Detect which cell encompasses the target text, then output its (X, Y) center coordinate. 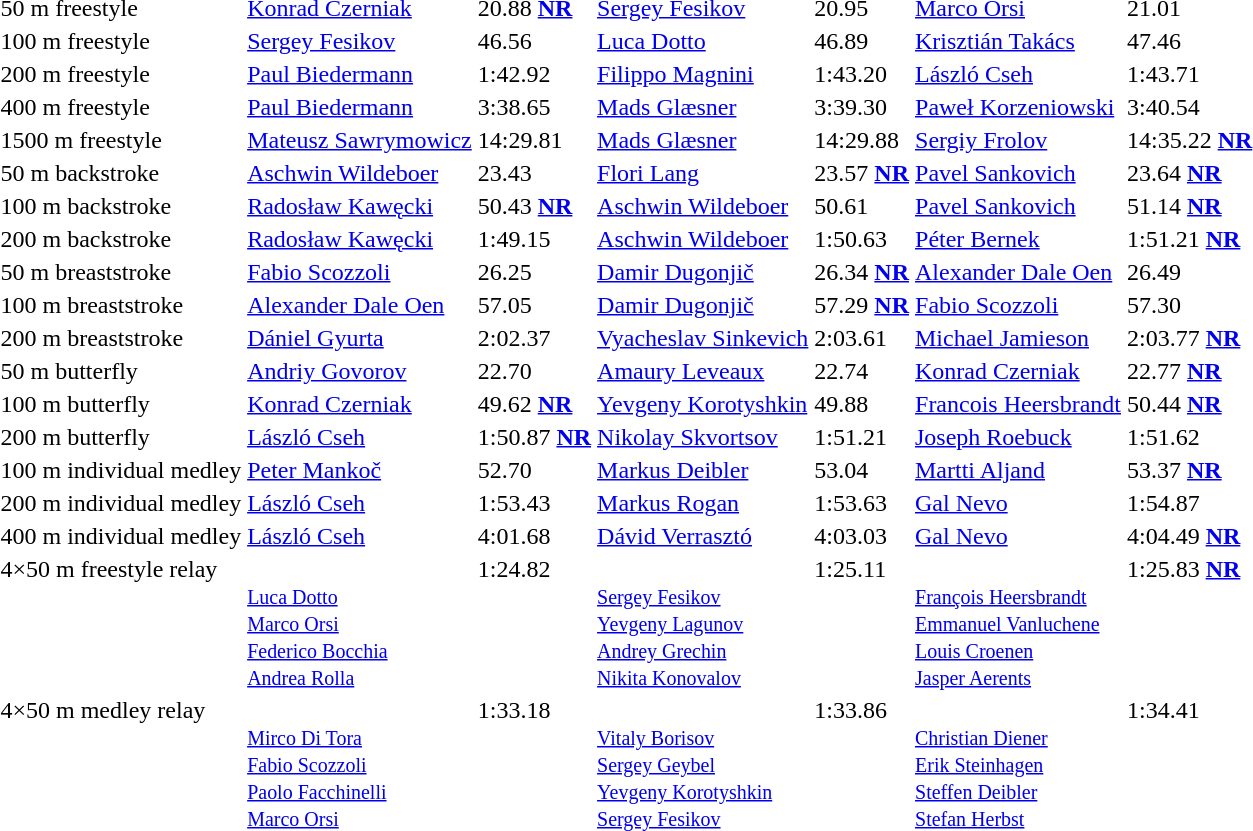
57.05 (534, 305)
1:25.11 (862, 623)
57.30 (1189, 305)
Dániel Gyurta (360, 338)
23.64 NR (1189, 173)
50.44 NR (1189, 404)
Péter Bernek (1018, 239)
Krisztián Takács (1018, 41)
Filippo Magnini (703, 74)
14:35.22 NR (1189, 140)
2:03.77 NR (1189, 338)
Markus Deibler (703, 470)
Luca Dotto (703, 41)
26.49 (1189, 272)
Nikolay Skvortsov (703, 437)
Luca DottoMarco OrsiFederico BocchiaAndrea Rolla (360, 623)
1:42.92 (534, 74)
1:51.21 (862, 437)
1:50.87 NR (534, 437)
Flori Lang (703, 173)
3:39.30 (862, 107)
50.43 NR (534, 206)
Francois Heersbrandt (1018, 404)
22.74 (862, 371)
47.46 (1189, 41)
1:24.82 (534, 623)
1:25.83 NR (1189, 623)
50.61 (862, 206)
Amaury Leveaux (703, 371)
1:51.62 (1189, 437)
23.57 NR (862, 173)
3:40.54 (1189, 107)
1:49.15 (534, 239)
57.29 NR (862, 305)
Yevgeny Korotyshkin (703, 404)
Martti Aljand (1018, 470)
51.14 NR (1189, 206)
Sergey FesikovYevgeny LagunovAndrey GrechinNikita Konovalov (703, 623)
52.70 (534, 470)
3:38.65 (534, 107)
Paweł Korzeniowski (1018, 107)
Vyacheslav Sinkevich (703, 338)
Mateusz Sawrymowicz (360, 140)
4:03.03 (862, 536)
1:43.20 (862, 74)
Joseph Roebuck (1018, 437)
1:43.71 (1189, 74)
1:53.43 (534, 503)
22.77 NR (1189, 371)
23.43 (534, 173)
14:29.81 (534, 140)
Sergiy Frolov (1018, 140)
Markus Rogan (703, 503)
26.34 NR (862, 272)
46.56 (534, 41)
Andriy Govorov (360, 371)
22.70 (534, 371)
Peter Mankoč (360, 470)
49.62 NR (534, 404)
46.89 (862, 41)
14:29.88 (862, 140)
2:03.61 (862, 338)
François HeersbrandtEmmanuel VanlucheneLouis CroenenJasper Aerents (1018, 623)
4:01.68 (534, 536)
Dávid Verrasztó (703, 536)
4:04.49 NR (1189, 536)
Sergey Fesikov (360, 41)
26.25 (534, 272)
2:02.37 (534, 338)
1:51.21 NR (1189, 239)
53.37 NR (1189, 470)
1:53.63 (862, 503)
Michael Jamieson (1018, 338)
53.04 (862, 470)
49.88 (862, 404)
1:50.63 (862, 239)
1:54.87 (1189, 503)
